Capture the cell that displays the provided text and extract its [x, y] central coordinate. 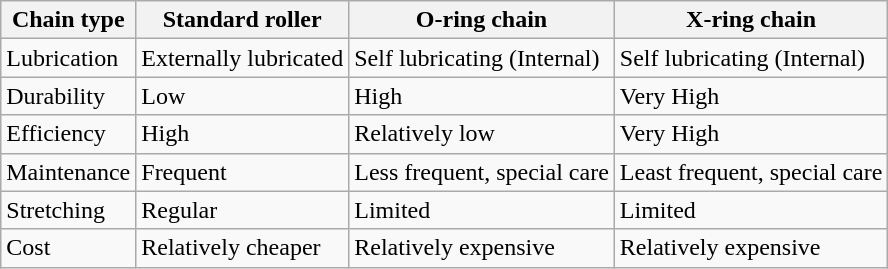
Regular [242, 210]
Stretching [68, 210]
Lubrication [68, 58]
Least frequent, special care [751, 172]
Relatively low [482, 134]
O-ring chain [482, 20]
Cost [68, 248]
Standard roller [242, 20]
Low [242, 96]
Externally lubricated [242, 58]
Less frequent, special care [482, 172]
Efficiency [68, 134]
X-ring chain [751, 20]
Durability [68, 96]
Maintenance [68, 172]
Chain type [68, 20]
Frequent [242, 172]
Relatively cheaper [242, 248]
